From the cell containing the given text, extract its center point as (X, Y) coordinate. 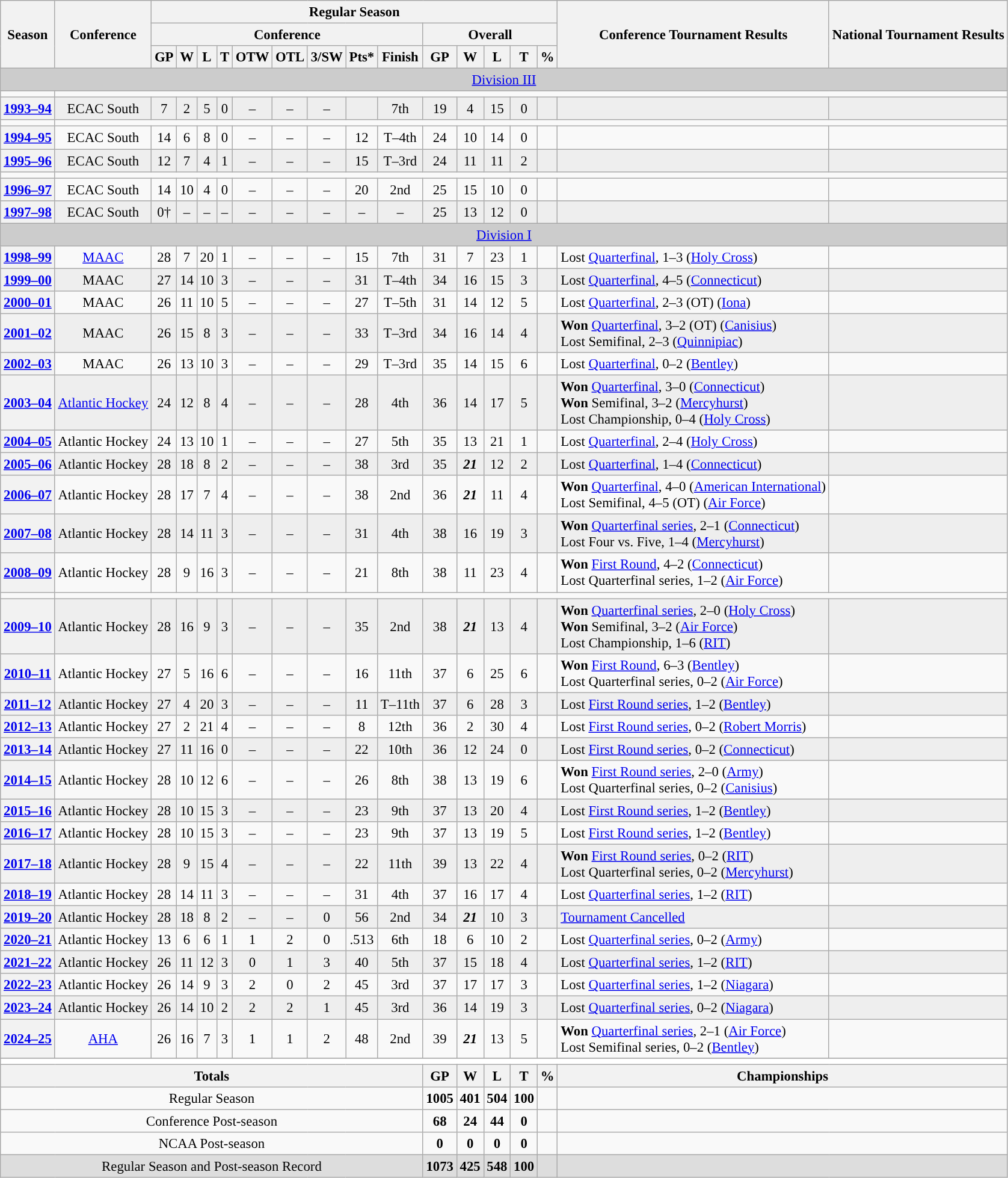
1993–94 (28, 109)
OTL (290, 57)
Won First Round, 4–2 (Connecticut)Lost Quarterfinal series, 1–2 (Air Force) (693, 573)
Lost Quarterfinal, 4–5 (Connecticut) (693, 280)
Tournament Cancelled (693, 917)
10th (401, 749)
Championships (782, 1076)
AHA (103, 1038)
0† (164, 212)
12th (401, 727)
Totals (212, 1076)
2020–21 (28, 940)
548 (497, 1166)
30 (497, 727)
.513 (361, 940)
3/SW (327, 57)
Finish (401, 57)
2021–22 (28, 963)
National Tournament Results (918, 35)
1996–97 (28, 190)
2002–03 (28, 364)
401 (470, 1098)
1997–98 (28, 212)
Lost Quarterfinal, 2–4 (Holy Cross) (693, 442)
Regular Season and Post-season Record (212, 1166)
48 (361, 1038)
2022–23 (28, 985)
2006–07 (28, 495)
Won Quarterfinal, 4–0 (American International)Lost Semifinal, 4–5 (OT) (Air Force) (693, 495)
1998–99 (28, 257)
Won Quarterfinal series, 2–1 (Air Force)Lost Semifinal series, 0–2 (Bentley) (693, 1038)
Division I (504, 235)
1995–96 (28, 161)
Won Quarterfinal, 3–2 (OT) (Canisius)Lost Semifinal, 2–3 (Quinnipiac) (693, 333)
2009–10 (28, 626)
2000–01 (28, 303)
Lost Quarterfinal series, 0–2 (Army) (693, 940)
2018–19 (28, 895)
T–5th (401, 303)
Lost Quarterfinal series, 1–2 (Niagara) (693, 985)
Season (28, 35)
2001–02 (28, 333)
Lost First Round series, 0–2 (Robert Morris) (693, 727)
33 (361, 333)
2013–14 (28, 749)
2016–17 (28, 833)
2012–13 (28, 727)
68 (440, 1121)
Lost Quarterfinal, 2–3 (OT) (Iona) (693, 303)
56 (361, 917)
6th (401, 940)
1073 (440, 1166)
2003–04 (28, 403)
29 (361, 364)
504 (497, 1098)
Conference Post-season (212, 1121)
2007–08 (28, 534)
T–11th (401, 704)
425 (470, 1166)
1999–00 (28, 280)
2004–05 (28, 442)
2024–25 (28, 1038)
40 (361, 963)
2011–12 (28, 704)
1994–95 (28, 138)
Lost Quarterfinal, 1–3 (Holy Cross) (693, 257)
Division III (504, 80)
Overall (490, 35)
2010–11 (28, 673)
2023–24 (28, 1008)
Lost Quarterfinal series, 0–2 (Niagara) (693, 1008)
2005–06 (28, 464)
Lost Quarterfinal, 1–4 (Connecticut) (693, 464)
Conference Tournament Results (693, 35)
Won Quarterfinal series, 2–0 (Holy Cross)Won Semifinal, 3–2 (Air Force)Lost Championship, 1–6 (RIT) (693, 626)
Won Quarterfinal series, 2–1 (Connecticut)Lost Four vs. Five, 1–4 (Mercyhurst) (693, 534)
2008–09 (28, 573)
Won First Round series, 2–0 (Army)Lost Quarterfinal series, 0–2 (Canisius) (693, 780)
Pts* (361, 57)
OTW (252, 57)
44 (497, 1121)
Lost Quarterfinal, 0–2 (Bentley) (693, 364)
Won First Round series, 0–2 (RIT)Lost Quarterfinal series, 0–2 (Mercyhurst) (693, 864)
NCAA Post-season (212, 1144)
2014–15 (28, 780)
2017–18 (28, 864)
2019–20 (28, 917)
1005 (440, 1098)
2015–16 (28, 810)
Won Quarterfinal, 3–0 (Connecticut)Won Semifinal, 3–2 (Mercyhurst)Lost Championship, 0–4 (Holy Cross) (693, 403)
Lost First Round series, 0–2 (Connecticut) (693, 749)
Won First Round, 6–3 (Bentley)Lost Quarterfinal series, 0–2 (Air Force) (693, 673)
